Return [X, Y] of the center of cell containing provided text 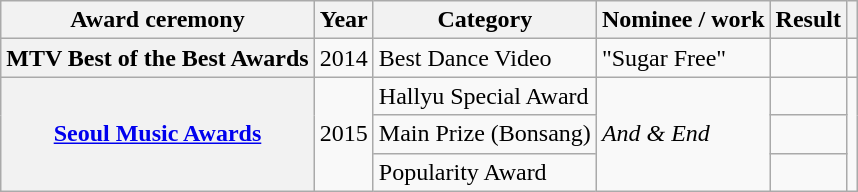
Hallyu Special Award [484, 96]
Result [808, 20]
MTV Best of the Best Awards [158, 58]
Seoul Music Awards [158, 134]
Category [484, 20]
And & End [683, 134]
Popularity Award [484, 172]
2014 [344, 58]
Award ceremony [158, 20]
Main Prize (Bonsang) [484, 134]
Best Dance Video [484, 58]
Nominee / work [683, 20]
2015 [344, 134]
Year [344, 20]
"Sugar Free" [683, 58]
